Pinpoint the cell where the given text exists, returning its (x, y) midpoint coordinate. 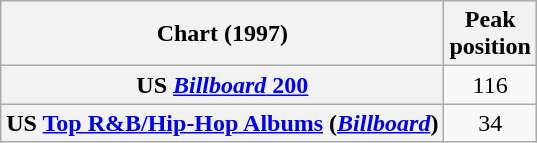
Peak position (490, 34)
US Billboard 200 (222, 85)
116 (490, 85)
Chart (1997) (222, 34)
US Top R&B/Hip-Hop Albums (Billboard) (222, 123)
34 (490, 123)
